Scan for the cell matching the given text and deliver its (X, Y) coordinate at center. 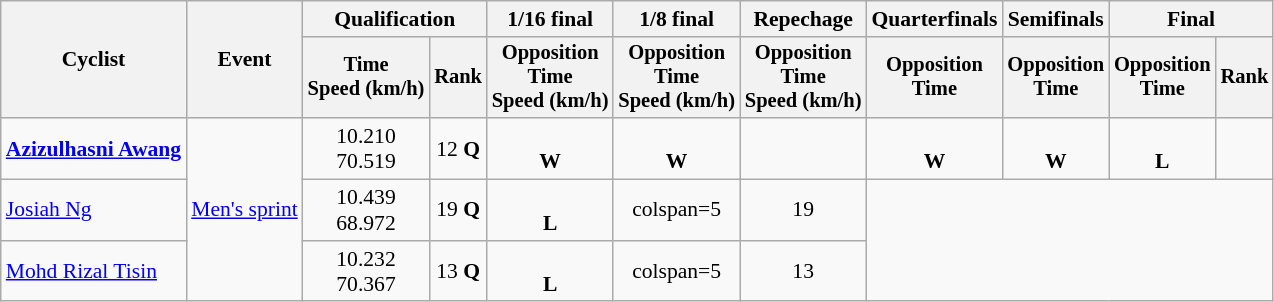
TimeSpeed (km/h) (366, 78)
10.21070.519 (366, 148)
1/16 final (550, 19)
Repechage (804, 19)
10.43968.972 (366, 210)
19 (804, 210)
Event (244, 60)
Qualification (395, 19)
12 Q (458, 148)
Josiah Ng (94, 210)
Mohd Rizal Tisin (94, 272)
19 Q (458, 210)
Semifinals (1056, 19)
Azizulhasni Awang (94, 148)
Quarterfinals (934, 19)
Men's sprint (244, 210)
10.23270.367 (366, 272)
13 Q (458, 272)
Final (1191, 19)
1/8 final (676, 19)
13 (804, 272)
Cyclist (94, 60)
